Identify which cell holds the provided text, then report its [x, y] central coordinate. 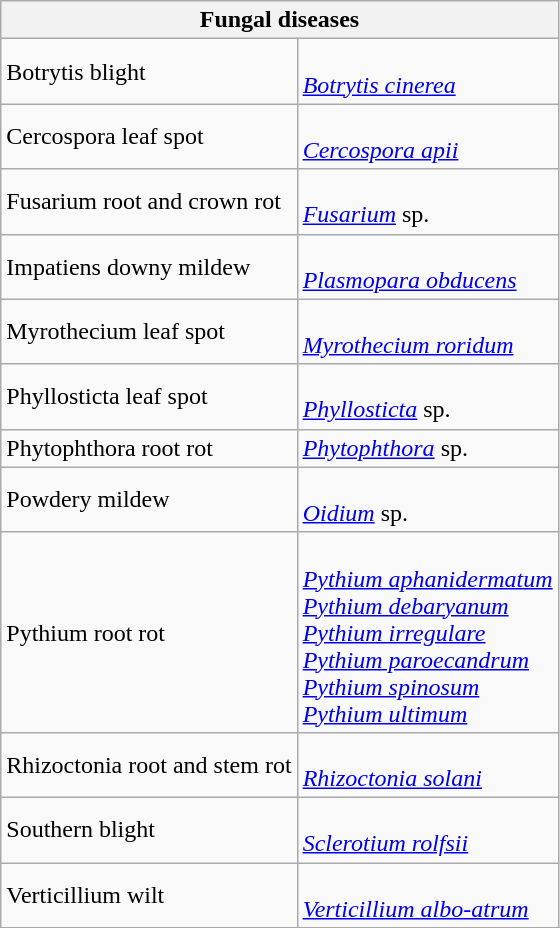
Pythium root rot [149, 632]
Cercospora apii [428, 136]
Pythium aphanidermatum Pythium debaryanum Pythium irregulare Pythium paroecandrum Pythium spinosum Pythium ultimum [428, 632]
Oidium sp. [428, 500]
Verticillium wilt [149, 894]
Sclerotium rolfsii [428, 830]
Southern blight [149, 830]
Myrothecium leaf spot [149, 332]
Phyllosticta sp. [428, 396]
Powdery mildew [149, 500]
Fungal diseases [280, 20]
Verticillium albo-atrum [428, 894]
Impatiens downy mildew [149, 266]
Myrothecium roridum [428, 332]
Phyllosticta leaf spot [149, 396]
Botrytis cinerea [428, 72]
Rhizoctonia root and stem rot [149, 764]
Botrytis blight [149, 72]
Plasmopara obducens [428, 266]
Cercospora leaf spot [149, 136]
Phytophthora root rot [149, 448]
Fusarium sp. [428, 202]
Rhizoctonia solani [428, 764]
Phytophthora sp. [428, 448]
Fusarium root and crown rot [149, 202]
